Extract the (x, y) coordinate from the center of the cell holding the provided text.  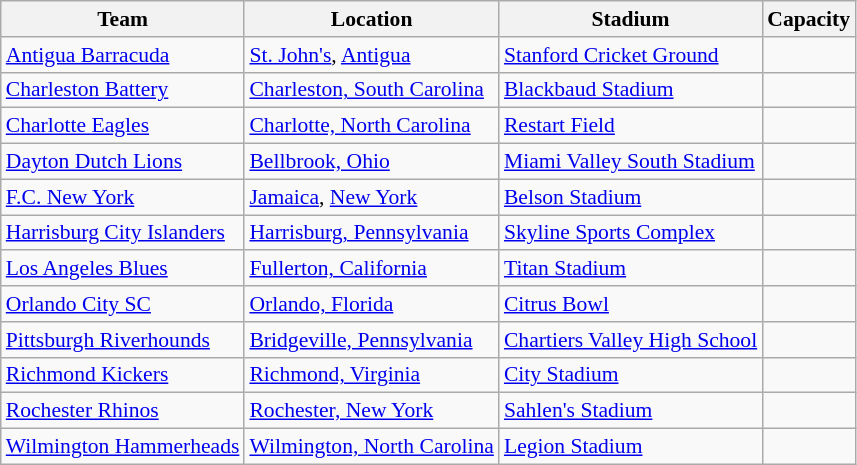
Fullerton, California (371, 269)
Stanford Cricket Ground (630, 55)
Jamaica, New York (371, 197)
Orlando, Florida (371, 304)
Belson Stadium (630, 197)
Rochester Rhinos (123, 411)
Rochester, New York (371, 411)
F.C. New York (123, 197)
Antigua Barracuda (123, 55)
Team (123, 19)
Pittsburgh Riverhounds (123, 340)
Richmond, Virginia (371, 375)
Wilmington, North Carolina (371, 447)
Titan Stadium (630, 269)
Dayton Dutch Lions (123, 162)
Citrus Bowl (630, 304)
Blackbaud Stadium (630, 90)
Capacity (808, 19)
Charlotte, North Carolina (371, 126)
Orlando City SC (123, 304)
Charlotte Eagles (123, 126)
Bridgeville, Pennsylvania (371, 340)
Skyline Sports Complex (630, 233)
Wilmington Hammerheads (123, 447)
Sahlen's Stadium (630, 411)
Harrisburg City Islanders (123, 233)
Stadium (630, 19)
Los Angeles Blues (123, 269)
Legion Stadium (630, 447)
Restart Field (630, 126)
Richmond Kickers (123, 375)
St. John's, Antigua (371, 55)
Chartiers Valley High School (630, 340)
Harrisburg, Pennsylvania (371, 233)
Location (371, 19)
City Stadium (630, 375)
Charleston, South Carolina (371, 90)
Charleston Battery (123, 90)
Bellbrook, Ohio (371, 162)
Miami Valley South Stadium (630, 162)
